Return the (X, Y) coordinate for the center point of the cell that contains the specified text.  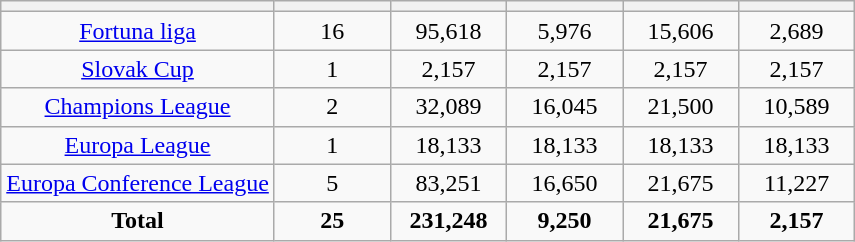
Europa League (138, 145)
10,589 (797, 107)
Champions League (138, 107)
Slovak Cup (138, 69)
15,606 (681, 31)
231,248 (448, 221)
83,251 (448, 183)
21,500 (681, 107)
Fortuna liga (138, 31)
16,045 (564, 107)
5 (332, 183)
Total (138, 221)
11,227 (797, 183)
2,689 (797, 31)
5,976 (564, 31)
32,089 (448, 107)
95,618 (448, 31)
2 (332, 107)
9,250 (564, 221)
25 (332, 221)
Europa Conference League (138, 183)
16,650 (564, 183)
16 (332, 31)
